Identify which cell holds the provided text, then report its [x, y] central coordinate. 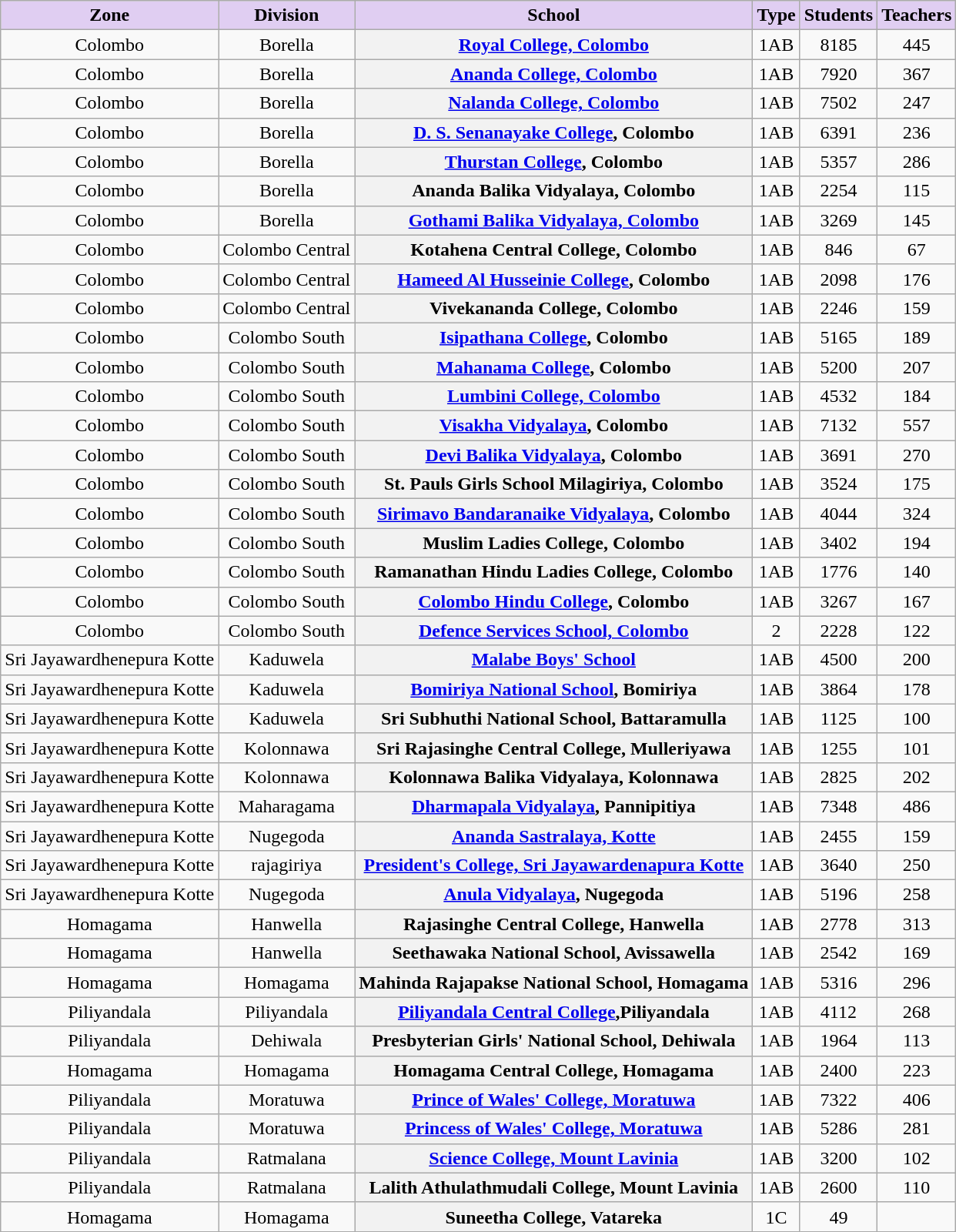
Maharagama [286, 806]
Visakha Vidyalaya, Colombo [554, 426]
145 [917, 220]
Suneetha College, Vatareka [554, 1217]
Piliyandala Central College,Piliyandala [554, 1012]
2400 [838, 1070]
Ananda Sastralaya, Kotte [554, 835]
Bomiriya National School, Bomiriya [554, 689]
Students [838, 15]
2098 [838, 279]
6391 [838, 132]
Sirimavo Bandaranaike Vidyalaya, Colombo [554, 514]
115 [917, 191]
Division [286, 15]
3864 [838, 689]
557 [917, 426]
367 [917, 74]
49 [838, 1217]
486 [917, 806]
5357 [838, 162]
Ananda Balika Vidyalaya, Colombo [554, 191]
3640 [838, 865]
2 [776, 631]
200 [917, 660]
2455 [838, 835]
Lumbini College, Colombo [554, 397]
268 [917, 1012]
286 [917, 162]
Sri Subhuthi National School, Battaramulla [554, 718]
3267 [838, 601]
Kolonnawa Balika Vidyalaya, Kolonnawa [554, 777]
2825 [838, 777]
1C [776, 1217]
Muslim Ladies College, Colombo [554, 543]
Malabe Boys' School [554, 660]
7322 [838, 1100]
Thurstan College, Colombo [554, 162]
258 [917, 895]
1776 [838, 572]
Presbyterian Girls' National School, Dehiwala [554, 1041]
202 [917, 777]
406 [917, 1100]
102 [917, 1158]
Royal College, Colombo [554, 45]
School [554, 15]
1255 [838, 748]
2778 [838, 924]
189 [917, 337]
1964 [838, 1041]
3524 [838, 484]
Vivekananda College, Colombo [554, 308]
67 [917, 249]
184 [917, 397]
rajagiriya [286, 865]
236 [917, 132]
176 [917, 279]
Ananda College, Colombo [554, 74]
5316 [838, 983]
281 [917, 1129]
2542 [838, 953]
Gothami Balika Vidyalaya, Colombo [554, 220]
Lalith Athulathmudali College, Mount Lavinia [554, 1187]
270 [917, 455]
1125 [838, 718]
313 [917, 924]
Devi Balika Vidyalaya, Colombo [554, 455]
Zone [109, 15]
4044 [838, 514]
Defence Services School, Colombo [554, 631]
D. S. Senanayake College, Colombo [554, 132]
Dehiwala [286, 1041]
3402 [838, 543]
Type [776, 15]
324 [917, 514]
Mahanama College, Colombo [554, 367]
Kotahena Central College, Colombo [554, 249]
Ramanathan Hindu Ladies College, Colombo [554, 572]
4532 [838, 397]
8185 [838, 45]
3200 [838, 1158]
Colombo Hindu College, Colombo [554, 601]
Prince of Wales' College, Moratuwa [554, 1100]
169 [917, 953]
Nalanda College, Colombo [554, 103]
Teachers [917, 15]
113 [917, 1041]
5200 [838, 367]
194 [917, 543]
Anula Vidyalaya, Nugegoda [554, 895]
7132 [838, 426]
Homagama Central College, Homagama [554, 1070]
7920 [838, 74]
5286 [838, 1129]
Princess of Wales' College, Moratuwa [554, 1129]
296 [917, 983]
2228 [838, 631]
2254 [838, 191]
110 [917, 1187]
207 [917, 367]
175 [917, 484]
5165 [838, 337]
4500 [838, 660]
3269 [838, 220]
Seethawaka National School, Avissawella [554, 953]
Sri Rajasinghe Central College, Mulleriyawa [554, 748]
3691 [838, 455]
178 [917, 689]
Science College, Mount Lavinia [554, 1158]
2600 [838, 1187]
167 [917, 601]
7502 [838, 103]
St. Pauls Girls School Milagiriya, Colombo [554, 484]
122 [917, 631]
223 [917, 1070]
President's College, Sri Jayawardenapura Kotte [554, 865]
250 [917, 865]
101 [917, 748]
Hameed Al Husseinie College, Colombo [554, 279]
5196 [838, 895]
140 [917, 572]
Isipathana College, Colombo [554, 337]
Mahinda Rajapakse National School, Homagama [554, 983]
4112 [838, 1012]
2246 [838, 308]
7348 [838, 806]
247 [917, 103]
Rajasinghe Central College, Hanwella [554, 924]
100 [917, 718]
445 [917, 45]
846 [838, 249]
Dharmapala Vidyalaya, Pannipitiya [554, 806]
